For the text-containing cell, return its midpoint in (X, Y) coordinate format. 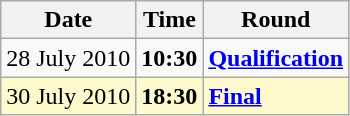
30 July 2010 (68, 96)
28 July 2010 (68, 58)
Final (276, 96)
Date (68, 20)
Round (276, 20)
18:30 (170, 96)
Time (170, 20)
10:30 (170, 58)
Qualification (276, 58)
